Return [X, Y] of the center of cell containing provided text 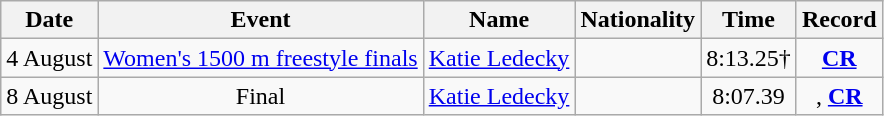
Women's 1500 m freestyle finals [260, 58]
Time [749, 20]
, CR [839, 96]
8:13.25† [749, 58]
Name [499, 20]
CR [839, 58]
Event [260, 20]
Date [50, 20]
8 August [50, 96]
4 August [50, 58]
8:07.39 [749, 96]
Final [260, 96]
Record [839, 20]
Nationality [638, 20]
